Return (x, y) of the center of cell containing provided text 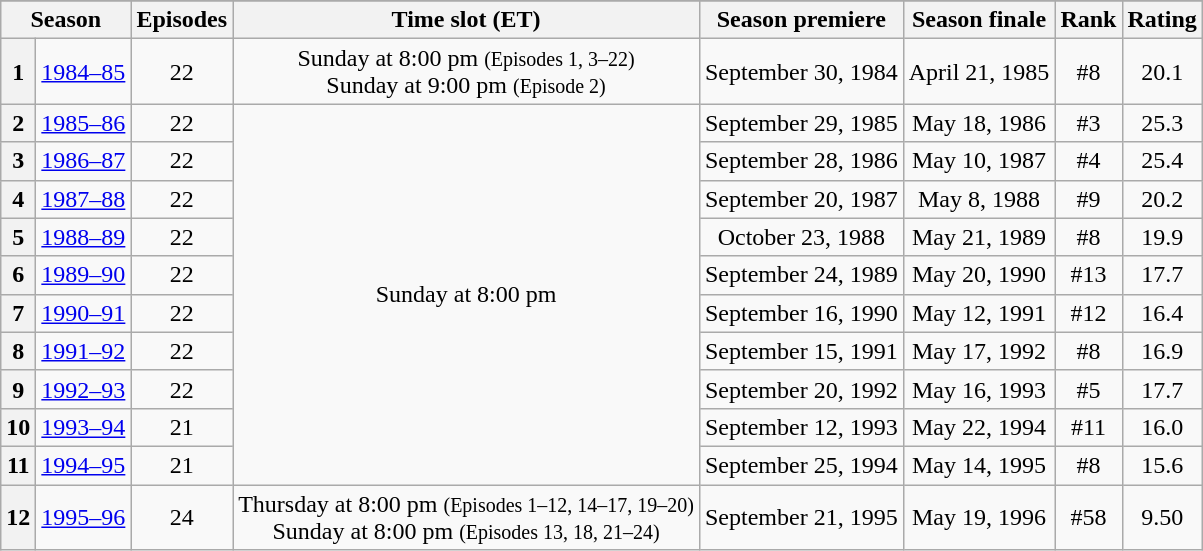
September 20, 1987 (801, 199)
Sunday at 8:00 pm (466, 294)
#3 (1088, 123)
2 (18, 123)
16.4 (1162, 313)
1994–95 (84, 465)
1992–93 (84, 389)
September 20, 1992 (801, 389)
Time slot (ET) (466, 20)
20.1 (1162, 72)
1 (18, 72)
Rating (1162, 20)
#58 (1088, 516)
September 30, 1984 (801, 72)
September 28, 1986 (801, 161)
Season premiere (801, 20)
24 (182, 516)
15.6 (1162, 465)
May 17, 1992 (979, 351)
Season finale (979, 20)
7 (18, 313)
May 22, 1994 (979, 427)
1991–92 (84, 351)
1986–87 (84, 161)
#11 (1088, 427)
9 (18, 389)
25.3 (1162, 123)
1987–88 (84, 199)
September 24, 1989 (801, 275)
1989–90 (84, 275)
16.9 (1162, 351)
#12 (1088, 313)
20.2 (1162, 199)
May 8, 1988 (979, 199)
Thursday at 8:00 pm (Episodes 1–12, 14–17, 19–20)Sunday at 8:00 pm (Episodes 13, 18, 21–24) (466, 516)
April 21, 1985 (979, 72)
12 (18, 516)
#5 (1088, 389)
September 15, 1991 (801, 351)
May 14, 1995 (979, 465)
May 21, 1989 (979, 237)
May 19, 1996 (979, 516)
May 12, 1991 (979, 313)
Sunday at 8:00 pm (Episodes 1, 3–22)Sunday at 9:00 pm (Episode 2) (466, 72)
Rank (1088, 20)
11 (18, 465)
September 25, 1994 (801, 465)
1988–89 (84, 237)
May 10, 1987 (979, 161)
#4 (1088, 161)
Episodes (182, 20)
8 (18, 351)
October 23, 1988 (801, 237)
September 29, 1985 (801, 123)
Season (66, 20)
16.0 (1162, 427)
1985–86 (84, 123)
19.9 (1162, 237)
9.50 (1162, 516)
5 (18, 237)
May 16, 1993 (979, 389)
1984–85 (84, 72)
6 (18, 275)
3 (18, 161)
#9 (1088, 199)
September 16, 1990 (801, 313)
10 (18, 427)
May 18, 1986 (979, 123)
1993–94 (84, 427)
4 (18, 199)
1995–96 (84, 516)
May 20, 1990 (979, 275)
#13 (1088, 275)
September 21, 1995 (801, 516)
September 12, 1993 (801, 427)
25.4 (1162, 161)
1990–91 (84, 313)
